From the cell containing the given text, extract its center point as [x, y] coordinate. 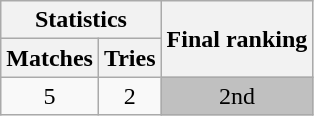
Tries [130, 58]
Statistics [81, 20]
5 [50, 96]
2nd [237, 96]
Final ranking [237, 39]
2 [130, 96]
Matches [50, 58]
